Output the [X, Y] coordinate of the center of the cell containing the given text.  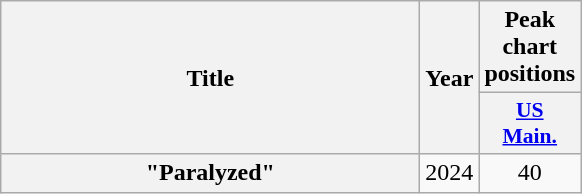
"Paralyzed" [210, 173]
2024 [450, 173]
Year [450, 78]
Title [210, 78]
40 [530, 173]
Peak chart positions [530, 47]
USMain. [530, 124]
